Extract the [X, Y] coordinate from the center of the cell holding the provided text.  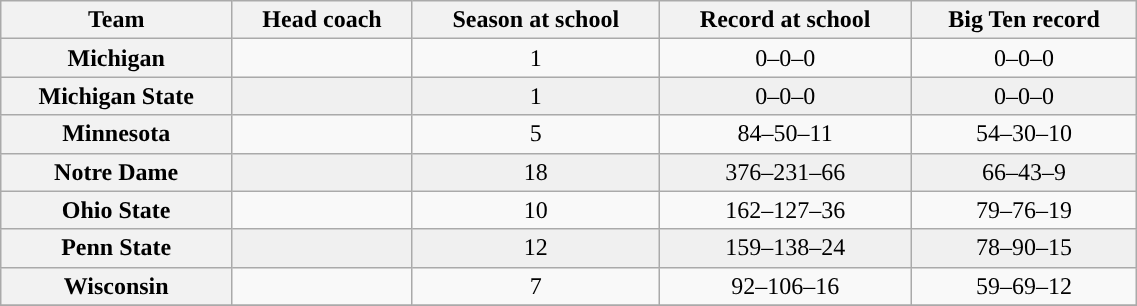
78–90–15 [1024, 248]
92–106–16 [785, 286]
Minnesota [116, 134]
Big Ten record [1024, 20]
5 [536, 134]
Ohio State [116, 210]
159–138–24 [785, 248]
7 [536, 286]
79–76–19 [1024, 210]
Head coach [322, 20]
18 [536, 172]
376–231–66 [785, 172]
162–127–36 [785, 210]
Michigan State [116, 96]
66–43–9 [1024, 172]
Michigan [116, 58]
Penn State [116, 248]
Notre Dame [116, 172]
84–50–11 [785, 134]
12 [536, 248]
54–30–10 [1024, 134]
Wisconsin [116, 286]
59–69–12 [1024, 286]
10 [536, 210]
Record at school [785, 20]
Season at school [536, 20]
Team [116, 20]
